Identify which cell holds the provided text, then report its [X, Y] central coordinate. 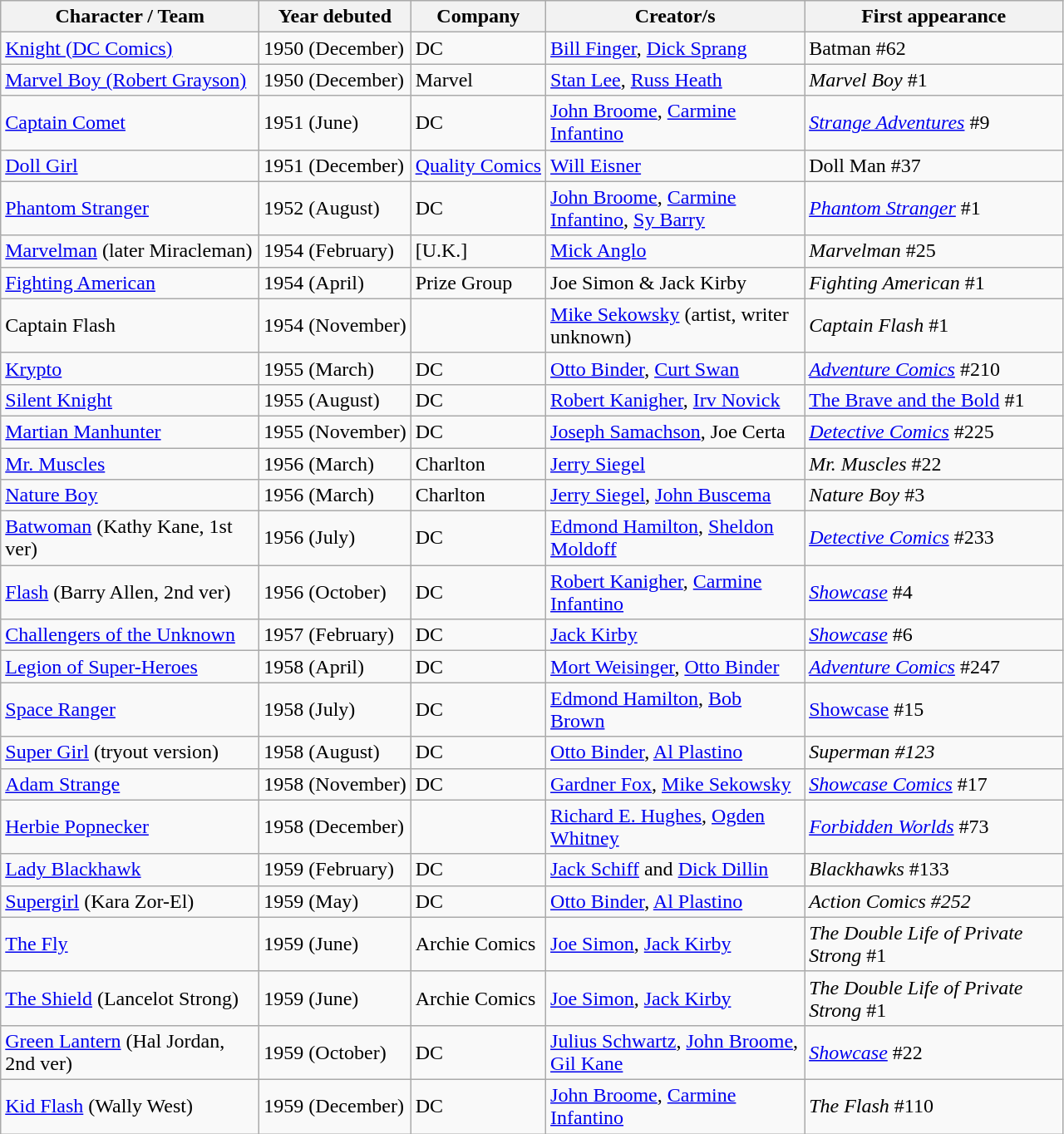
Prize Group [478, 283]
Jerry Siegel, John Buscema [675, 496]
1959 (February) [335, 870]
Jerry Siegel [675, 463]
Phantom Stranger #1 [934, 208]
Joseph Samachson, Joe Certa [675, 431]
Strange Adventures #9 [934, 123]
The Fly [130, 944]
Richard E. Hughes, Ogden Whitney [675, 826]
1951 (June) [335, 123]
Showcase #15 [934, 710]
Captain Flash [130, 326]
1959 (December) [335, 1106]
Captain Flash #1 [934, 326]
Green Lantern (Hal Jordan, 2nd ver) [130, 1053]
Will Eisner [675, 165]
Robert Kanigher, Irv Novick [675, 400]
1958 (August) [335, 752]
Legion of Super-Heroes [130, 667]
Julius Schwartz, John Broome, Gil Kane [675, 1053]
Character / Team [130, 17]
1955 (August) [335, 400]
Creator/s [675, 17]
Showcase #6 [934, 635]
[U.K.] [478, 251]
Showcase Comics #17 [934, 784]
Mick Anglo [675, 251]
Silent Knight [130, 400]
1959 (May) [335, 901]
1957 (February) [335, 635]
First appearance [934, 17]
The Brave and the Bold #1 [934, 400]
1958 (July) [335, 710]
Superman #123 [934, 752]
Krypto [130, 368]
Marvel [478, 80]
Batman #62 [934, 48]
Mr. Muscles [130, 463]
Challengers of the Unknown [130, 635]
Jack Kirby [675, 635]
1951 (December) [335, 165]
John Broome, Carmine Infantino, Sy Barry [675, 208]
1956 (July) [335, 539]
Joe Simon & Jack Kirby [675, 283]
Marvelman (later Miracleman) [130, 251]
Blackhawks #133 [934, 870]
Fighting American #1 [934, 283]
Detective Comics #225 [934, 431]
1955 (November) [335, 431]
Mike Sekowsky (artist, writer unknown) [675, 326]
1958 (April) [335, 667]
Kid Flash (Wally West) [130, 1106]
Adventure Comics #210 [934, 368]
Showcase #4 [934, 592]
The Flash #110 [934, 1106]
Edmond Hamilton, Bob Brown [675, 710]
Herbie Popnecker [130, 826]
Marvel Boy #1 [934, 80]
Bill Finger, Dick Sprang [675, 48]
1959 (October) [335, 1053]
Nature Boy #3 [934, 496]
Adam Strange [130, 784]
1958 (December) [335, 826]
Quality Comics [478, 165]
Fighting American [130, 283]
The Shield (Lancelot Strong) [130, 998]
Super Girl (tryout version) [130, 752]
Lady Blackhawk [130, 870]
Adventure Comics #247 [934, 667]
Company [478, 17]
Doll Girl [130, 165]
1956 (October) [335, 592]
1954 (April) [335, 283]
Action Comics #252 [934, 901]
Space Ranger [130, 710]
Batwoman (Kathy Kane, 1st ver) [130, 539]
Showcase #22 [934, 1053]
Jack Schiff and Dick Dillin [675, 870]
Phantom Stranger [130, 208]
1955 (March) [335, 368]
Stan Lee, Russ Heath [675, 80]
Mort Weisinger, Otto Binder [675, 667]
Robert Kanigher, Carmine Infantino [675, 592]
Doll Man #37 [934, 165]
Marvel Boy (Robert Grayson) [130, 80]
Supergirl (Kara Zor-El) [130, 901]
Captain Comet [130, 123]
Otto Binder, Curt Swan [675, 368]
Marvelman #25 [934, 251]
Detective Comics #233 [934, 539]
Mr. Muscles #22 [934, 463]
Edmond Hamilton, Sheldon Moldoff [675, 539]
1952 (August) [335, 208]
1958 (November) [335, 784]
Forbidden Worlds #73 [934, 826]
1954 (February) [335, 251]
1954 (November) [335, 326]
Nature Boy [130, 496]
Martian Manhunter [130, 431]
Flash (Barry Allen, 2nd ver) [130, 592]
Year debuted [335, 17]
Gardner Fox, Mike Sekowsky [675, 784]
Knight (DC Comics) [130, 48]
